Pinpoint the cell where the given text exists, returning its [x, y] midpoint coordinate. 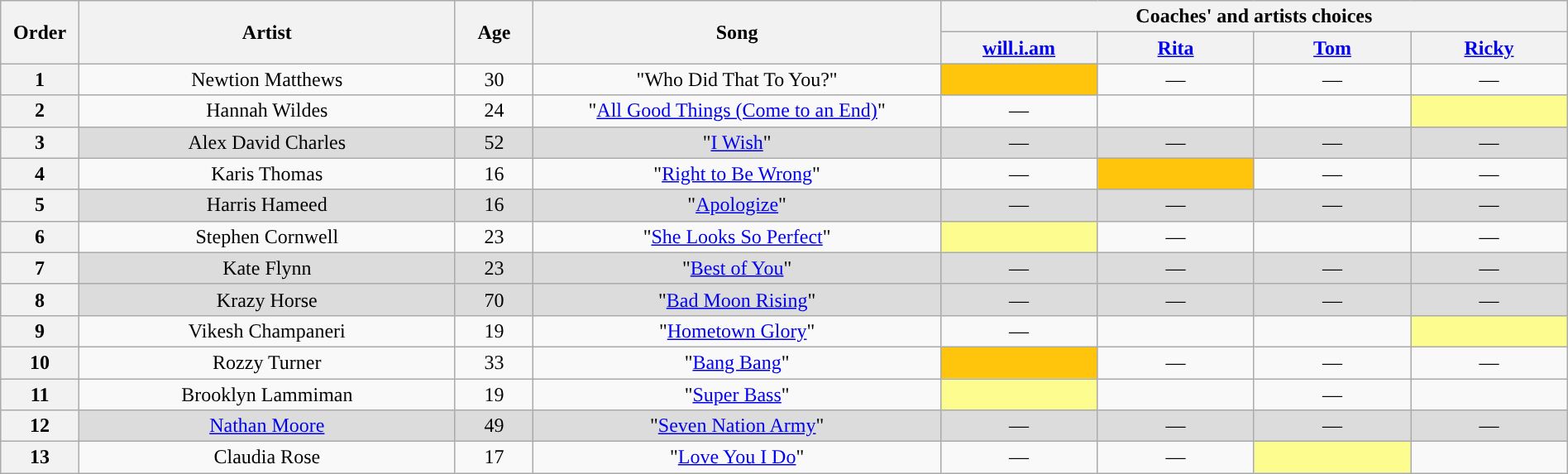
"Hometown Glory" [738, 331]
13 [40, 457]
Nathan Moore [266, 426]
8 [40, 299]
Harris Hameed [266, 205]
Rita [1176, 48]
11 [40, 395]
Kate Flynn [266, 268]
30 [495, 79]
Rozzy Turner [266, 362]
3 [40, 142]
"I Wish" [738, 142]
"Bad Moon Rising" [738, 299]
"Love You I Do" [738, 457]
Order [40, 32]
Karis Thomas [266, 174]
will.i.am [1019, 48]
"Seven Nation Army" [738, 426]
Krazy Horse [266, 299]
"Right to Be Wrong" [738, 174]
24 [495, 111]
Ricky [1489, 48]
"Best of You" [738, 268]
"Apologize" [738, 205]
"Bang Bang" [738, 362]
Coaches' and artists choices [1254, 17]
6 [40, 237]
1 [40, 79]
7 [40, 268]
Artist [266, 32]
9 [40, 331]
10 [40, 362]
17 [495, 457]
2 [40, 111]
"All Good Things (Come to an End)" [738, 111]
"Who Did That To You?" [738, 79]
"She Looks So Perfect" [738, 237]
Claudia Rose [266, 457]
Age [495, 32]
Tom [1331, 48]
33 [495, 362]
Alex David Charles [266, 142]
52 [495, 142]
Newtion Matthews [266, 79]
Hannah Wildes [266, 111]
70 [495, 299]
Vikesh Champaneri [266, 331]
4 [40, 174]
"Super Bass" [738, 395]
Song [738, 32]
Brooklyn Lammiman [266, 395]
Stephen Cornwell [266, 237]
5 [40, 205]
49 [495, 426]
12 [40, 426]
